Determine the [X, Y] coordinate at the center of the cell enclosing the given text.  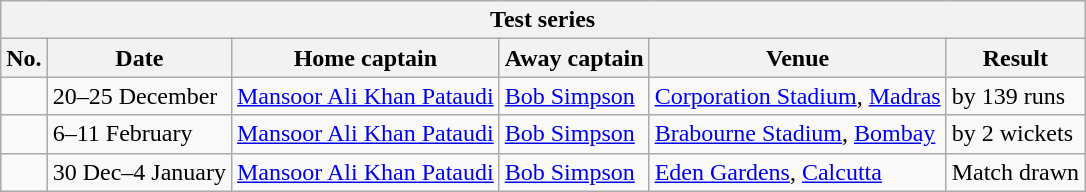
30 Dec–4 January [139, 172]
Eden Gardens, Calcutta [798, 172]
Venue [798, 58]
No. [24, 58]
by 2 wickets [1015, 134]
Corporation Stadium, Madras [798, 96]
Brabourne Stadium, Bombay [798, 134]
Away captain [574, 58]
Test series [543, 20]
by 139 runs [1015, 96]
Date [139, 58]
6–11 February [139, 134]
20–25 December [139, 96]
Match drawn [1015, 172]
Result [1015, 58]
Home captain [365, 58]
